Capture the cell that displays the provided text and extract its [x, y] central coordinate. 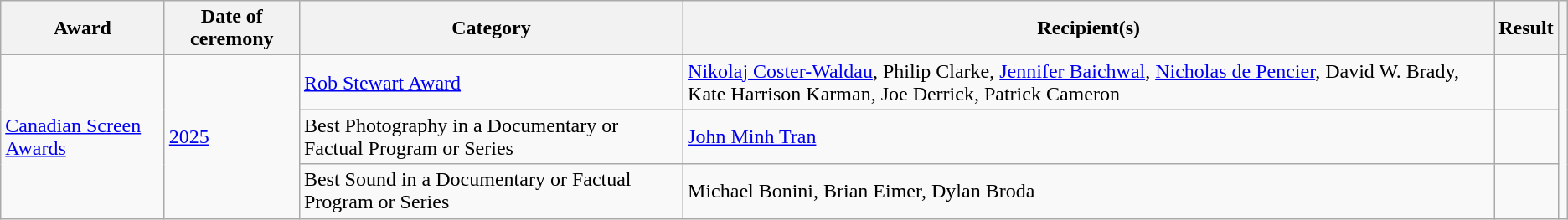
Category [491, 28]
Rob Stewart Award [491, 82]
Michael Bonini, Brian Eimer, Dylan Broda [1089, 191]
John Minh Tran [1089, 137]
Best Photography in a Documentary or Factual Program or Series [491, 137]
Recipient(s) [1089, 28]
Canadian Screen Awards [83, 137]
Best Sound in a Documentary or Factual Program or Series [491, 191]
Result [1526, 28]
Nikolaj Coster-Waldau, Philip Clarke, Jennifer Baichwal, Nicholas de Pencier, David W. Brady, Kate Harrison Karman, Joe Derrick, Patrick Cameron [1089, 82]
Date of ceremony [231, 28]
Award [83, 28]
2025 [231, 137]
